Locate the cell with the specified text and output its [x, y] center coordinate. 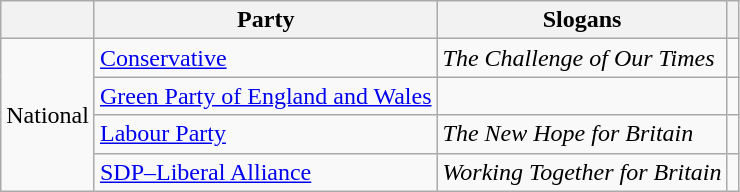
SDP–Liberal Alliance [266, 172]
Conservative [266, 58]
National [48, 115]
The Challenge of Our Times [582, 58]
Green Party of England and Wales [266, 96]
Party [266, 20]
Slogans [582, 20]
Labour Party [266, 134]
The New Hope for Britain [582, 134]
Working Together for Britain [582, 172]
